Locate the cell with the specified text and output its [X, Y] center coordinate. 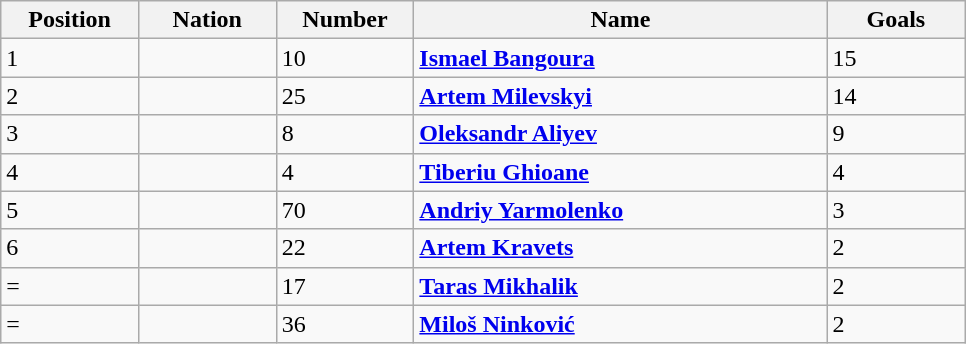
Oleksandr Aliyev [620, 134]
Miloš Ninković [620, 324]
Taras Mikhalik [620, 286]
14 [896, 96]
5 [70, 210]
Artem Kravets [620, 248]
17 [345, 286]
Nation [207, 20]
70 [345, 210]
6 [70, 248]
22 [345, 248]
25 [345, 96]
15 [896, 58]
Goals [896, 20]
Ismael Bangoura [620, 58]
Number [345, 20]
1 [70, 58]
Position [70, 20]
9 [896, 134]
Tiberiu Ghioane [620, 172]
Artem Milevskyi [620, 96]
8 [345, 134]
Andriy Yarmolenko [620, 210]
36 [345, 324]
10 [345, 58]
Name [620, 20]
